Locate the cell with the specified text and output its (X, Y) center coordinate. 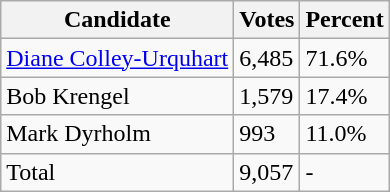
Diane Colley-Urquhart (118, 58)
1,579 (267, 96)
17.4% (344, 96)
- (344, 172)
71.6% (344, 58)
11.0% (344, 134)
993 (267, 134)
6,485 (267, 58)
Bob Krengel (118, 96)
Percent (344, 20)
Candidate (118, 20)
Votes (267, 20)
9,057 (267, 172)
Total (118, 172)
Mark Dyrholm (118, 134)
